Search for the cell housing the specified text and yield its [X, Y] center coordinate. 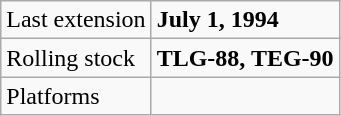
July 1, 1994 [245, 20]
TLG-88, TEG-90 [245, 58]
Platforms [76, 96]
Rolling stock [76, 58]
Last extension [76, 20]
